Find where the given text appears and provide that cell's center as [x, y] coordinate. 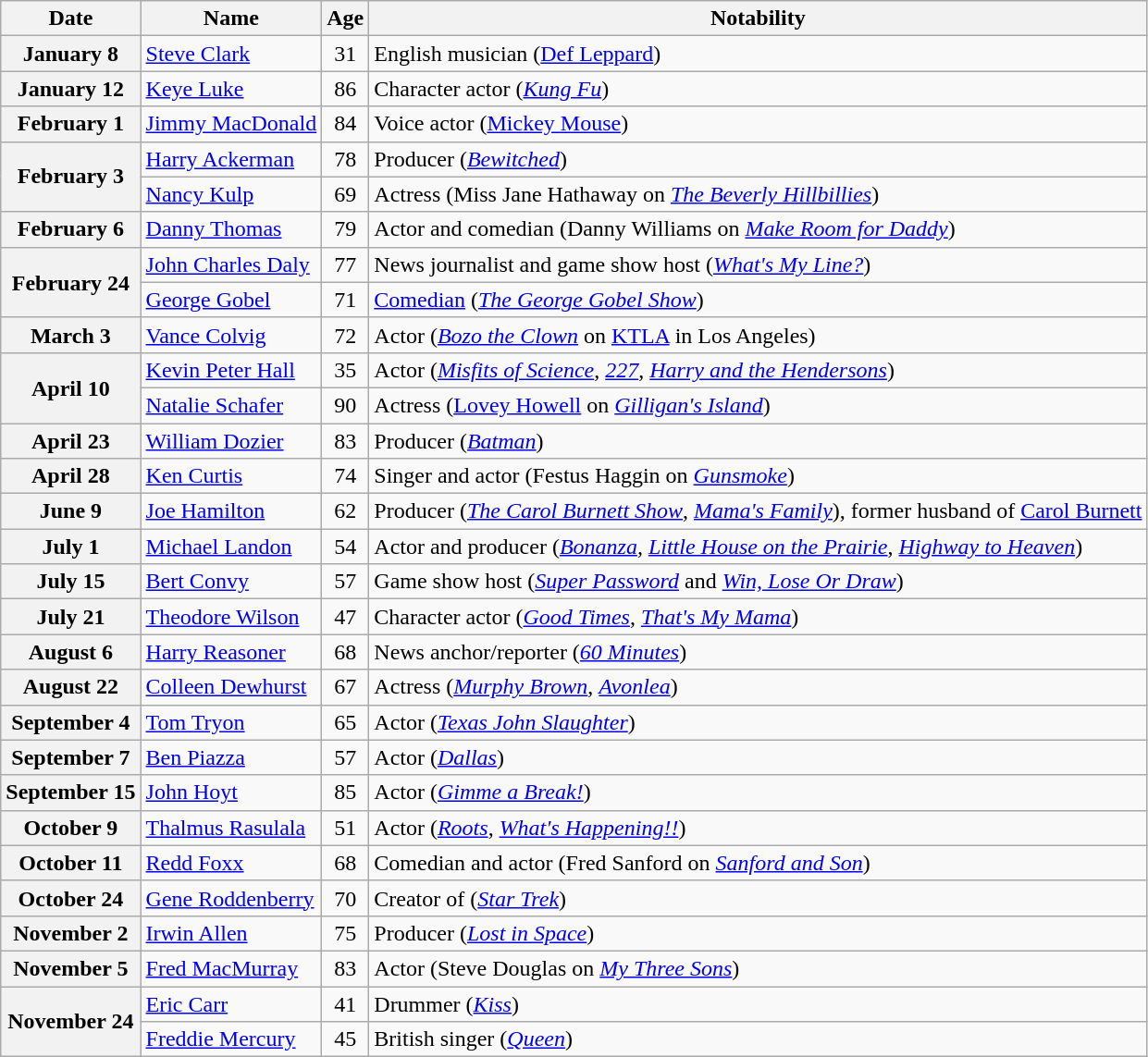
March 3 [70, 335]
November 5 [70, 968]
Character actor (Kung Fu) [759, 89]
79 [346, 229]
Freddie Mercury [231, 1039]
Name [231, 18]
78 [346, 159]
August 22 [70, 687]
Jimmy MacDonald [231, 124]
January 8 [70, 54]
Tom Tryon [231, 722]
Date [70, 18]
October 9 [70, 828]
Actor (Bozo the Clown on KTLA in Los Angeles) [759, 335]
Character actor (Good Times, That's My Mama) [759, 617]
Singer and actor (Festus Haggin on Gunsmoke) [759, 476]
April 23 [70, 441]
July 15 [70, 582]
Actor (Steve Douglas on My Three Sons) [759, 968]
Irwin Allen [231, 933]
35 [346, 370]
John Hoyt [231, 793]
Bert Convy [231, 582]
Actress (Miss Jane Hathaway on The Beverly Hillbillies) [759, 194]
August 6 [70, 652]
Producer (Batman) [759, 441]
67 [346, 687]
Harry Ackerman [231, 159]
October 24 [70, 898]
November 24 [70, 1021]
Comedian (The George Gobel Show) [759, 300]
Actor (Misfits of Science, 227, Harry and the Hendersons) [759, 370]
Vance Colvig [231, 335]
47 [346, 617]
Voice actor (Mickey Mouse) [759, 124]
74 [346, 476]
January 12 [70, 89]
July 1 [70, 547]
Gene Roddenberry [231, 898]
Actor and comedian (Danny Williams on Make Room for Daddy) [759, 229]
70 [346, 898]
Keye Luke [231, 89]
Actress (Murphy Brown, Avonlea) [759, 687]
Notability [759, 18]
Kevin Peter Hall [231, 370]
69 [346, 194]
Producer (Bewitched) [759, 159]
British singer (Queen) [759, 1039]
Comedian and actor (Fred Sanford on Sanford and Son) [759, 863]
September 15 [70, 793]
84 [346, 124]
John Charles Daly [231, 264]
July 21 [70, 617]
Nancy Kulp [231, 194]
News anchor/reporter (60 Minutes) [759, 652]
62 [346, 511]
Colleen Dewhurst [231, 687]
Actor (Gimme a Break!) [759, 793]
31 [346, 54]
Producer (The Carol Burnett Show, Mama's Family), former husband of Carol Burnett [759, 511]
George Gobel [231, 300]
54 [346, 547]
Harry Reasoner [231, 652]
Steve Clark [231, 54]
Producer (Lost in Space) [759, 933]
51 [346, 828]
February 1 [70, 124]
Actor (Texas John Slaughter) [759, 722]
June 9 [70, 511]
November 2 [70, 933]
Game show host (Super Password and Win, Lose Or Draw) [759, 582]
English musician (Def Leppard) [759, 54]
90 [346, 405]
71 [346, 300]
Actress (Lovey Howell on Gilligan's Island) [759, 405]
75 [346, 933]
Redd Foxx [231, 863]
45 [346, 1039]
News journalist and game show host (What's My Line?) [759, 264]
41 [346, 1003]
Theodore Wilson [231, 617]
February 24 [70, 282]
Ben Piazza [231, 757]
86 [346, 89]
77 [346, 264]
Actor (Dallas) [759, 757]
Age [346, 18]
Thalmus Rasulala [231, 828]
William Dozier [231, 441]
65 [346, 722]
Drummer (Kiss) [759, 1003]
April 28 [70, 476]
Natalie Schafer [231, 405]
February 6 [70, 229]
Actor and producer (Bonanza, Little House on the Prairie, Highway to Heaven) [759, 547]
September 4 [70, 722]
Actor (Roots, What's Happening!!) [759, 828]
October 11 [70, 863]
Eric Carr [231, 1003]
72 [346, 335]
Fred MacMurray [231, 968]
85 [346, 793]
April 10 [70, 387]
February 3 [70, 177]
Joe Hamilton [231, 511]
September 7 [70, 757]
Creator of (Star Trek) [759, 898]
Michael Landon [231, 547]
Danny Thomas [231, 229]
Ken Curtis [231, 476]
